Pinpoint the cell where the given text exists, returning its [X, Y] midpoint coordinate. 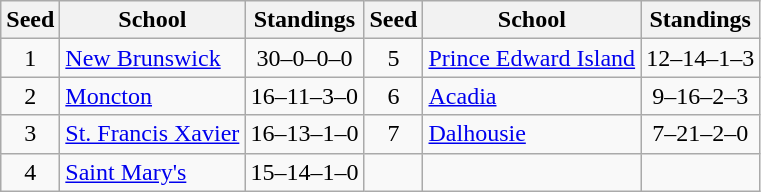
6 [394, 96]
Acadia [532, 96]
15–14–1–0 [304, 172]
16–13–1–0 [304, 134]
3 [30, 134]
30–0–0–0 [304, 58]
12–14–1–3 [700, 58]
Prince Edward Island [532, 58]
7–21–2–0 [700, 134]
9–16–2–3 [700, 96]
1 [30, 58]
St. Francis Xavier [152, 134]
Moncton [152, 96]
4 [30, 172]
7 [394, 134]
Saint Mary's [152, 172]
Dalhousie [532, 134]
New Brunswick [152, 58]
2 [30, 96]
16–11–3–0 [304, 96]
5 [394, 58]
